Determine the [x, y] coordinate at the center of the cell enclosing the given text.  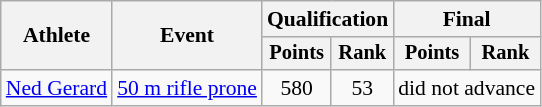
Ned Gerard [56, 88]
580 [296, 88]
did not advance [466, 88]
Final [466, 19]
50 m rifle prone [187, 88]
Athlete [56, 36]
Qualification [328, 19]
Event [187, 36]
53 [362, 88]
